Determine the [X, Y] coordinate at the center of the cell enclosing the given text.  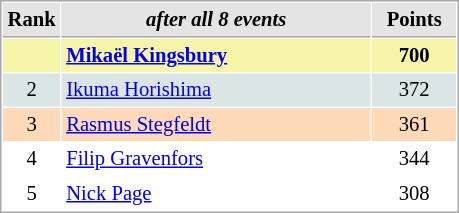
Rasmus Stegfeldt [216, 124]
after all 8 events [216, 20]
5 [32, 194]
Points [414, 20]
372 [414, 90]
Filip Gravenfors [216, 158]
2 [32, 90]
Nick Page [216, 194]
700 [414, 56]
361 [414, 124]
308 [414, 194]
344 [414, 158]
3 [32, 124]
Rank [32, 20]
Ikuma Horishima [216, 90]
Mikaël Kingsbury [216, 56]
4 [32, 158]
